Pinpoint the cell where the given text exists, returning its (x, y) midpoint coordinate. 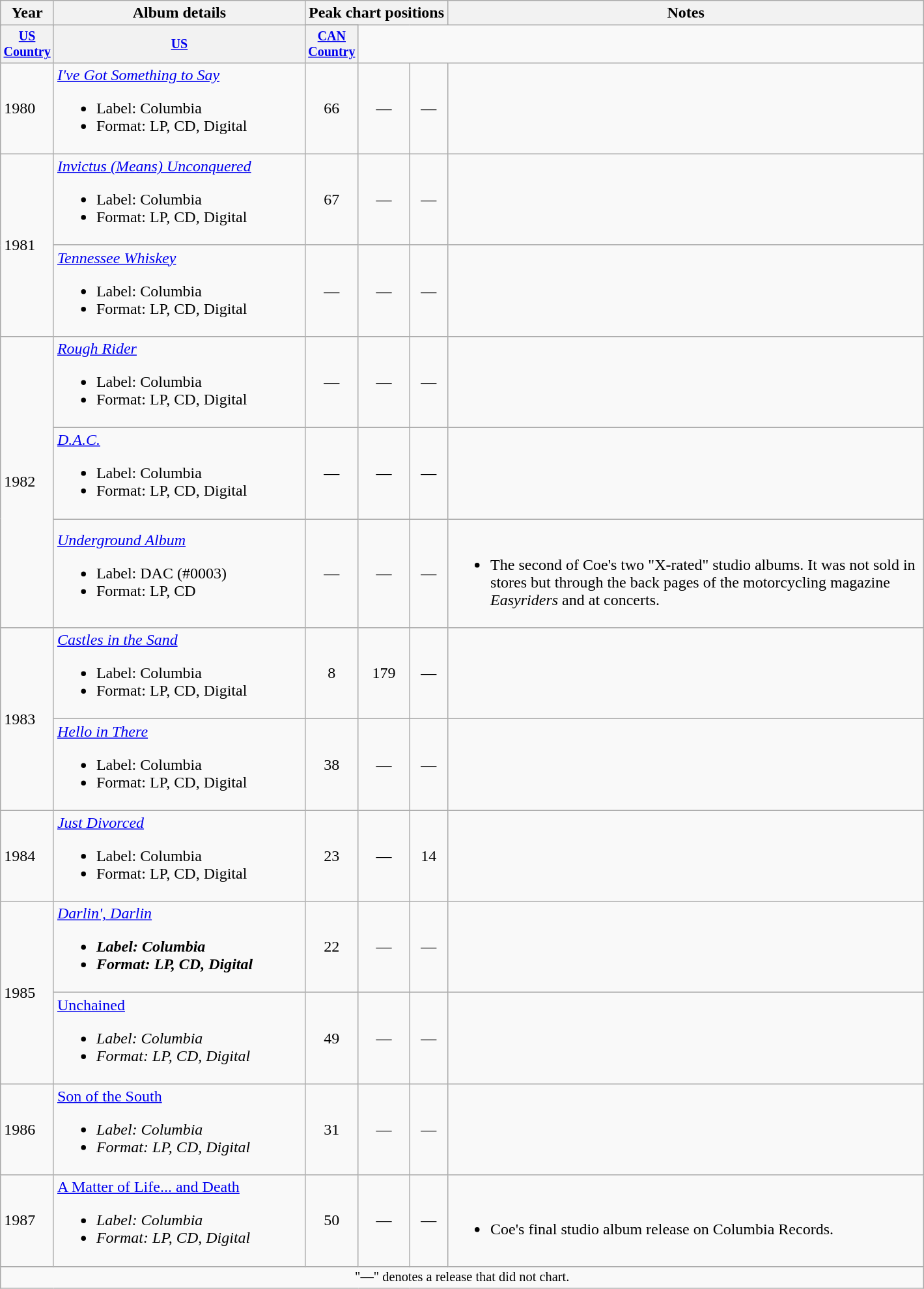
1983 (27, 719)
I've Got Something to SayLabel: ColumbiaFormat: LP, CD, Digital (179, 108)
Darlin', DarlinLabel: ColumbiaFormat: LP, CD, Digital (179, 947)
1981 (27, 245)
31 (331, 1129)
Album details (179, 13)
49 (331, 1038)
Invictus (Means) UnconqueredLabel: ColumbiaFormat: LP, CD, Digital (179, 199)
US Country (27, 44)
UnchainedLabel: ColumbiaFormat: LP, CD, Digital (179, 1038)
1987 (27, 1221)
1985 (27, 993)
Son of the SouthLabel: ColumbiaFormat: LP, CD, Digital (179, 1129)
A Matter of Life... and DeathLabel: ColumbiaFormat: LP, CD, Digital (179, 1221)
38 (331, 765)
US (179, 44)
Just DivorcedLabel: ColumbiaFormat: LP, CD, Digital (179, 856)
CAN Country (331, 44)
8 (331, 673)
Notes (686, 13)
22 (331, 947)
Tennessee WhiskeyLabel: ColumbiaFormat: LP, CD, Digital (179, 290)
Underground AlbumLabel: DAC (#0003)Format: LP, CD (179, 573)
Year (27, 13)
1984 (27, 856)
Hello in ThereLabel: ColumbiaFormat: LP, CD, Digital (179, 765)
D.A.C.Label: ColumbiaFormat: LP, CD, Digital (179, 474)
179 (384, 673)
"—" denotes a release that did not chart. (462, 1277)
Peak chart positions (376, 13)
66 (331, 108)
14 (428, 856)
50 (331, 1221)
Rough RiderLabel: ColumbiaFormat: LP, CD, Digital (179, 382)
Coe's final studio album release on Columbia Records. (686, 1221)
Castles in the SandLabel: ColumbiaFormat: LP, CD, Digital (179, 673)
1982 (27, 482)
1980 (27, 108)
23 (331, 856)
1986 (27, 1129)
67 (331, 199)
